Search for the cell housing the specified text and yield its [X, Y] center coordinate. 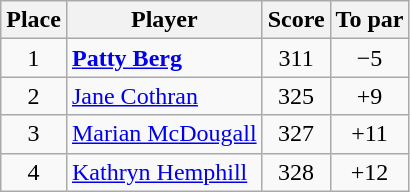
−5 [370, 58]
3 [34, 134]
311 [296, 58]
1 [34, 58]
+12 [370, 172]
Score [296, 20]
328 [296, 172]
327 [296, 134]
+9 [370, 96]
To par [370, 20]
+11 [370, 134]
Jane Cothran [164, 96]
Place [34, 20]
Marian McDougall [164, 134]
Kathryn Hemphill [164, 172]
4 [34, 172]
325 [296, 96]
2 [34, 96]
Player [164, 20]
Patty Berg [164, 58]
